Locate the cell with the specified text and output its [X, Y] center coordinate. 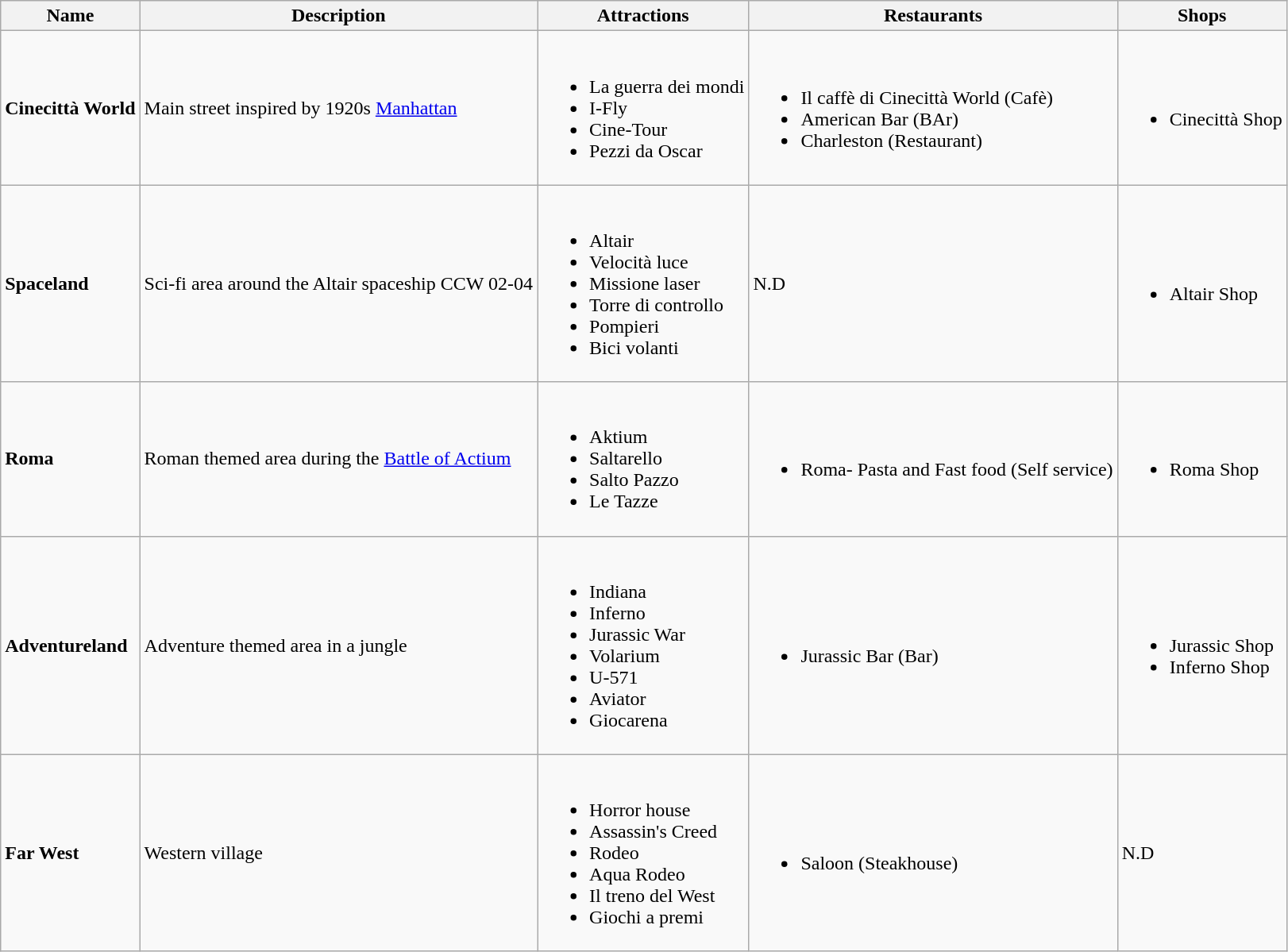
Western village [338, 853]
Cinecittà Shop [1202, 108]
Sci-fi area around the Altair spaceship CCW 02-04 [338, 283]
Far West [70, 853]
Restaurants [933, 16]
Shops [1202, 16]
Main street inspired by 1920s Manhattan [338, 108]
Roma Shop [1202, 459]
Adventure themed area in a jungle [338, 645]
Roma [70, 459]
Roma- Pasta and Fast food (Self service) [933, 459]
Altair Shop [1202, 283]
AltairVelocità luceMissione laserTorre di controlloPompieriBici volanti [643, 283]
Saloon (Steakhouse) [933, 853]
Roman themed area during the Battle of Actium [338, 459]
Horror houseAssassin's CreedRodeoAqua RodeoIl treno del WestGiochi a premi [643, 853]
La guerra dei mondiI-FlyCine-TourPezzi da Oscar [643, 108]
Attractions [643, 16]
Adventureland [70, 645]
Il caffè di Cinecittà World (Cafè)American Bar (BAr)Charleston (Restaurant) [933, 108]
Spaceland [70, 283]
Description [338, 16]
Cinecittà World [70, 108]
Name [70, 16]
Jurassic ShopInferno Shop [1202, 645]
IndianaInfernoJurassic WarVolariumU-571AviatorGiocarena [643, 645]
AktiumSaltarelloSalto PazzoLe Tazze [643, 459]
Jurassic Bar (Bar) [933, 645]
